Detect which cell encompasses the target text, then output its (X, Y) center coordinate. 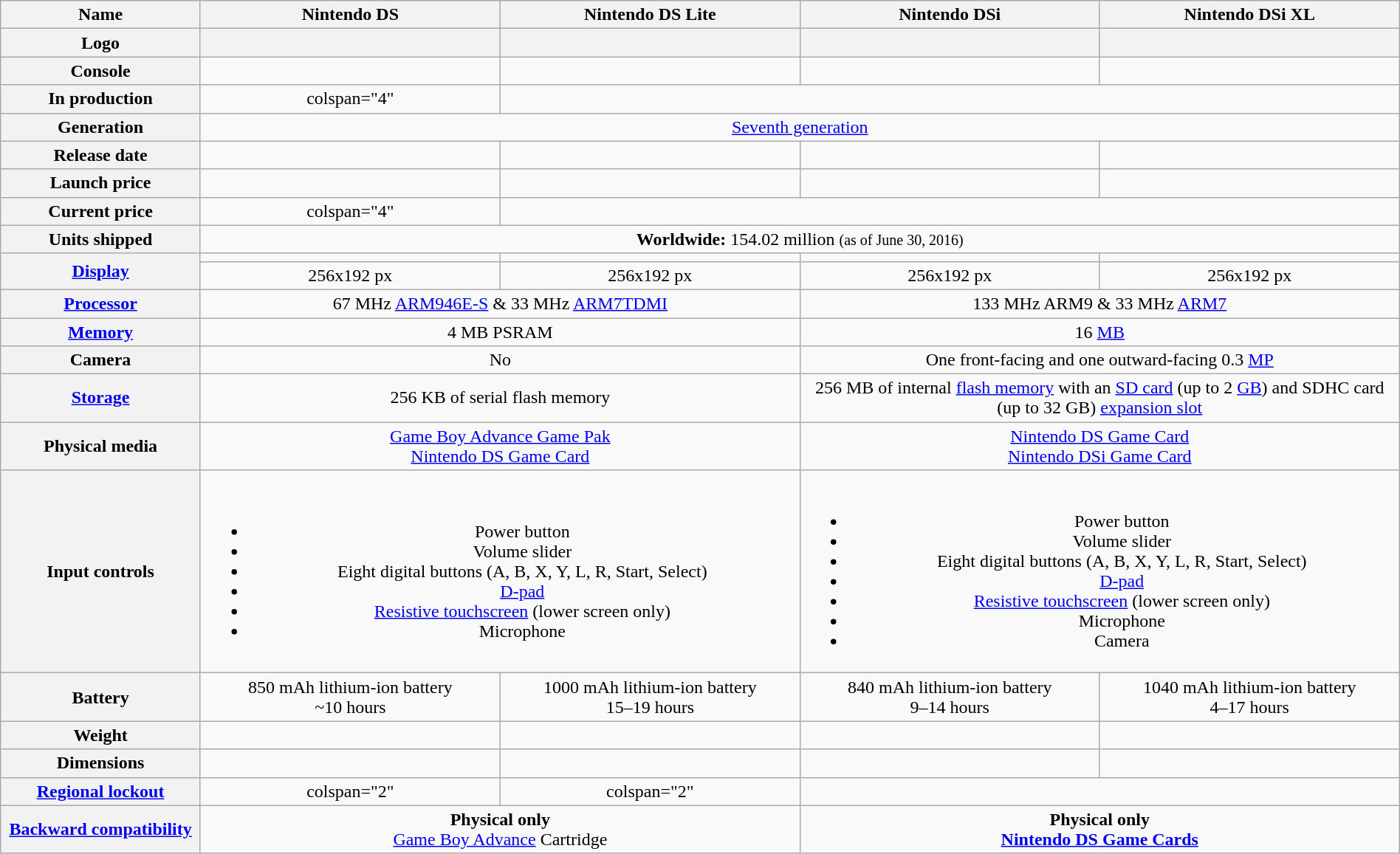
Worldwide: 154.02 million (as of June 30, 2016) (800, 239)
Generation (100, 127)
256 MB of internal flash memory with an SD card (up to 2 GB) and SDHC card (up to 32 GB) expansion slot (1099, 399)
840 mAh lithium-ion battery9–14 hours (950, 697)
Input controls (100, 571)
256 KB of serial flash memory (500, 399)
One front-facing and one outward-facing 0.3 MP (1099, 360)
850 mAh lithium-ion battery~10 hours (350, 697)
No (500, 360)
In production (100, 99)
Dimensions (100, 763)
67 MHz ARM946E-S & 33 MHz ARM7TDMI (500, 303)
16 MB (1099, 331)
Display (100, 272)
Game Boy Advance Game PakNintendo DS Game Card (500, 446)
Nintendo DSi XL (1249, 15)
Processor (100, 303)
Release date (100, 155)
Nintendo DS (350, 15)
Backward compatibility (100, 830)
Regional lockout (100, 791)
Camera (100, 360)
4 MB PSRAM (500, 331)
Weight (100, 735)
Name (100, 15)
Nintendo DSi (950, 15)
Memory (100, 331)
Power buttonVolume sliderEight digital buttons (A, B, X, Y, L, R, Start, Select)D-padResistive touchscreen (lower screen only)MicrophoneCamera (1099, 571)
Nintendo DS Game CardNintendo DSi Game Card (1099, 446)
Storage (100, 399)
Console (100, 71)
Current price (100, 211)
Physical onlyNintendo DS Game Cards (1099, 830)
Units shipped (100, 239)
Nintendo DS Lite (650, 15)
Seventh generation (800, 127)
Logo (100, 43)
1040 mAh lithium-ion battery4–17 hours (1249, 697)
Physical media (100, 446)
Physical onlyGame Boy Advance Cartridge (500, 830)
Power buttonVolume sliderEight digital buttons (A, B, X, Y, L, R, Start, Select)D-padResistive touchscreen (lower screen only)Microphone (500, 571)
133 MHz ARM9 & 33 MHz ARM7 (1099, 303)
1000 mAh lithium-ion battery15–19 hours (650, 697)
Launch price (100, 183)
Battery (100, 697)
